Scan for the cell matching the given text and deliver its [x, y] coordinate at center. 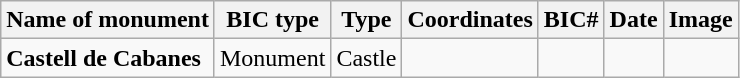
Image [700, 20]
Castell de Cabanes [108, 58]
Date [634, 20]
Castle [366, 58]
Monument [272, 58]
BIC type [272, 20]
Name of monument [108, 20]
Coordinates [470, 20]
Type [366, 20]
BIC# [571, 20]
